Extract the [x, y] coordinate from the center of the cell holding the provided text.  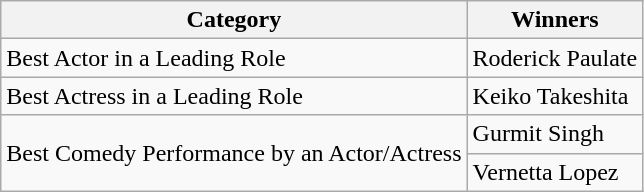
Gurmit Singh [555, 134]
Vernetta Lopez [555, 172]
Roderick Paulate [555, 58]
Best Comedy Performance by an Actor/Actress [234, 153]
Best Actor in a Leading Role [234, 58]
Keiko Takeshita [555, 96]
Winners [555, 20]
Best Actress in a Leading Role [234, 96]
Category [234, 20]
